Search for the cell housing the specified text and yield its (X, Y) center coordinate. 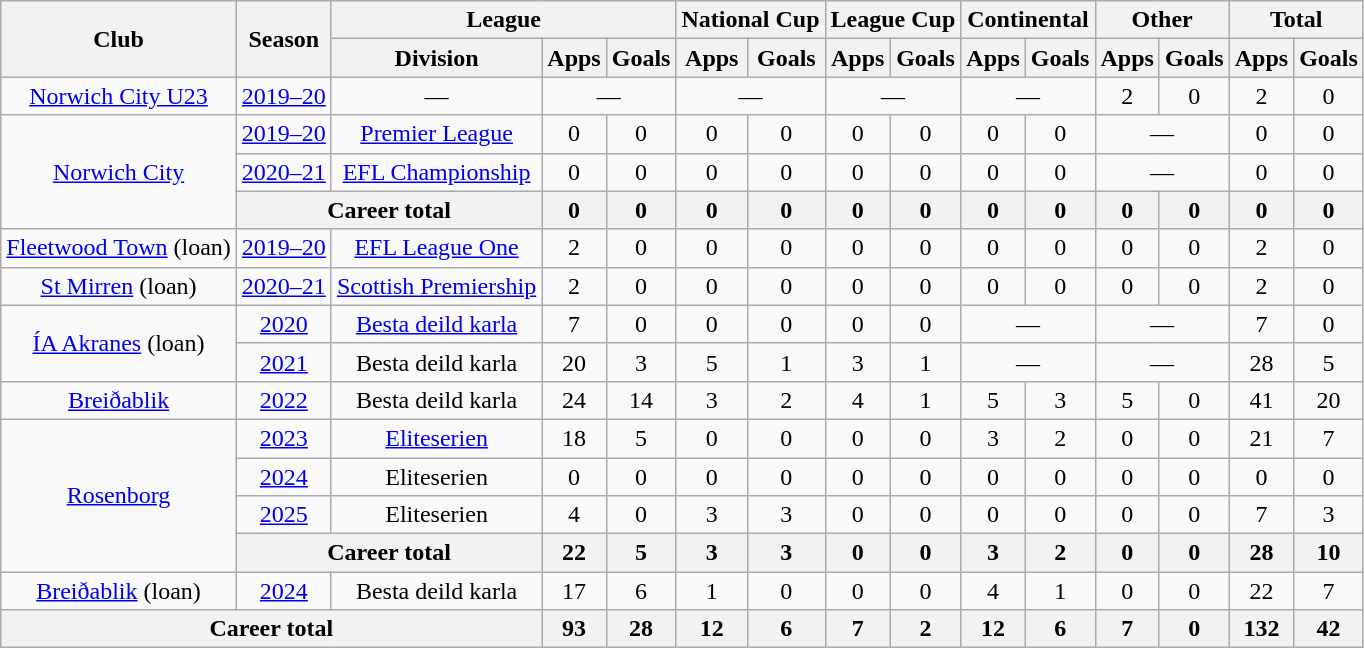
2025 (284, 515)
EFL League One (436, 248)
League (504, 20)
Rosenborg (119, 495)
Premier League (436, 134)
Other (1162, 20)
93 (574, 629)
24 (574, 400)
St Mirren (loan) (119, 286)
17 (574, 591)
18 (574, 438)
ÍA Akranes (loan) (119, 343)
2020 (284, 324)
10 (1329, 553)
League Cup (893, 20)
Continental (1028, 20)
41 (1261, 400)
14 (641, 400)
Breiðablik (119, 400)
Fleetwood Town (loan) (119, 248)
EFL Championship (436, 172)
Norwich City U23 (119, 96)
132 (1261, 629)
Season (284, 39)
National Cup (750, 20)
Total (1296, 20)
21 (1261, 438)
Division (436, 58)
2022 (284, 400)
42 (1329, 629)
Norwich City (119, 172)
Club (119, 39)
Breiðablik (loan) (119, 591)
2021 (284, 362)
Scottish Premiership (436, 286)
2023 (284, 438)
